Identify which cell holds the provided text, then report its (X, Y) central coordinate. 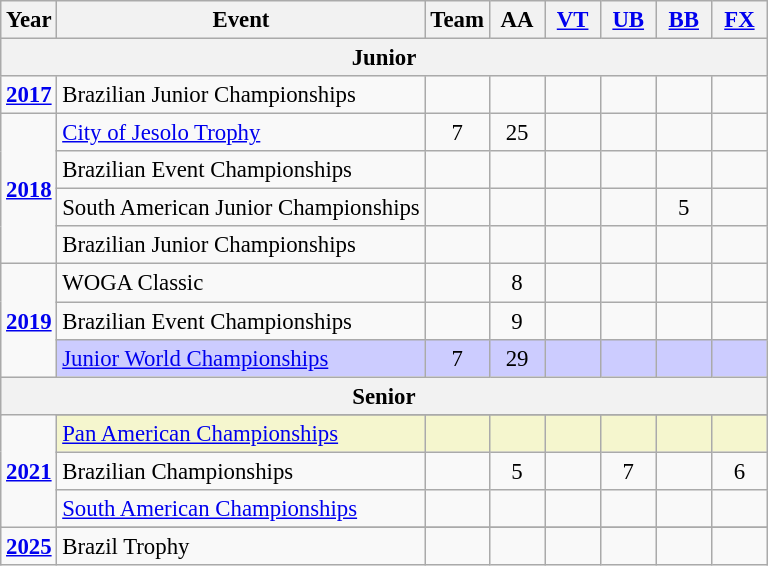
2019 (29, 320)
2018 (29, 189)
AA (517, 20)
25 (517, 133)
8 (517, 283)
6 (740, 471)
South American Junior Championships (241, 208)
Senior (384, 396)
UB (628, 20)
FX (740, 20)
Brazil Trophy (241, 546)
WOGA Classic (241, 283)
29 (517, 358)
2025 (29, 546)
Event (241, 20)
BB (684, 20)
2021 (29, 470)
Year (29, 20)
Pan American Championships (241, 433)
VT (573, 20)
South American Championships (241, 509)
Junior World Championships (241, 358)
Brazilian Championships (241, 471)
Team (457, 20)
City of Jesolo Trophy (241, 133)
9 (517, 321)
Junior (384, 58)
2017 (29, 95)
